Locate the cell with the specified text and output its [x, y] center coordinate. 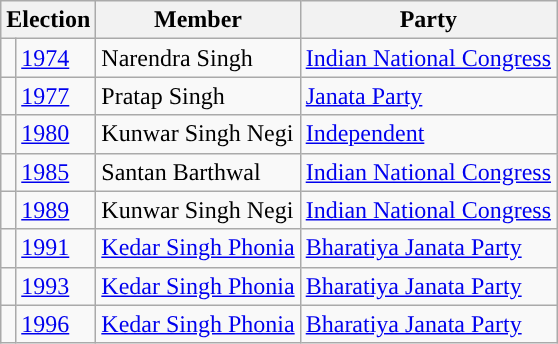
Janata Party [428, 96]
Election [48, 20]
Narendra Singh [198, 58]
Santan Barthwal [198, 172]
1991 [56, 248]
Party [428, 20]
1974 [56, 58]
1993 [56, 286]
1989 [56, 210]
1985 [56, 172]
1996 [56, 324]
Independent [428, 134]
1980 [56, 134]
1977 [56, 96]
Pratap Singh [198, 96]
Member [198, 20]
